Output the [X, Y] coordinate of the center of the cell containing the given text.  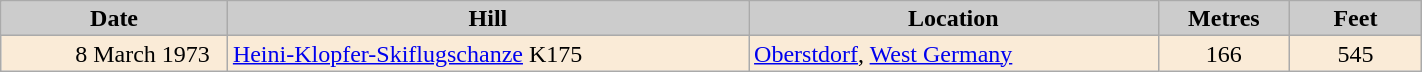
Metres [1224, 18]
166 [1224, 54]
Date [114, 18]
Hill [488, 18]
Location [954, 18]
Oberstdorf, West Germany [954, 54]
545 [1356, 54]
Heini-Klopfer-Skiflugschanze K175 [488, 54]
Feet [1356, 18]
8 March 1973 [114, 54]
